From the cell containing the given text, extract its center point as (X, Y) coordinate. 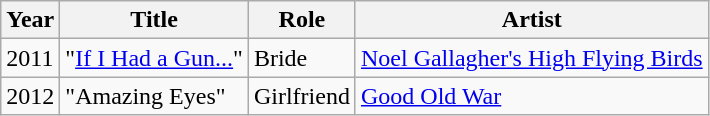
"If I Had a Gun..." (154, 58)
Girlfriend (302, 96)
Year (30, 20)
"Amazing Eyes" (154, 96)
Good Old War (532, 96)
2012 (30, 96)
2011 (30, 58)
Title (154, 20)
Role (302, 20)
Noel Gallagher's High Flying Birds (532, 58)
Artist (532, 20)
Bride (302, 58)
